Return the [x, y] coordinate for the center point of the cell that contains the specified text.  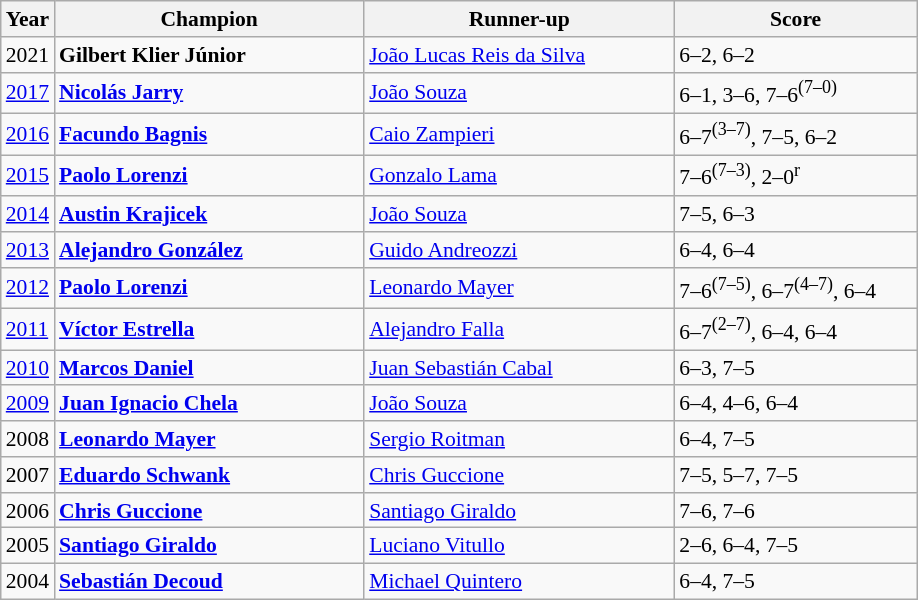
6–7(3–7), 7–5, 6–2 [796, 134]
6–3, 7–5 [796, 368]
2014 [28, 214]
2009 [28, 404]
6–4, 4–6, 6–4 [796, 404]
6–4, 6–4 [796, 250]
2004 [28, 582]
2015 [28, 176]
2–6, 6–4, 7–5 [796, 546]
2011 [28, 330]
2010 [28, 368]
Nicolás Jarry [209, 92]
Michael Quintero [519, 582]
2005 [28, 546]
7–5, 6–3 [796, 214]
Austin Krajicek [209, 214]
Alejandro González [209, 250]
Sergio Roitman [519, 439]
2017 [28, 92]
7–6, 7–6 [796, 511]
Gonzalo Lama [519, 176]
Víctor Estrella [209, 330]
2021 [28, 55]
Juan Sebastián Cabal [519, 368]
2007 [28, 475]
Luciano Vitullo [519, 546]
6–7(2–7), 6–4, 6–4 [796, 330]
Guido Andreozzi [519, 250]
Marcos Daniel [209, 368]
Score [796, 19]
Juan Ignacio Chela [209, 404]
2012 [28, 288]
Sebastián Decoud [209, 582]
Facundo Bagnis [209, 134]
2016 [28, 134]
Runner-up [519, 19]
Champion [209, 19]
7–5, 5–7, 7–5 [796, 475]
Gilbert Klier Júnior [209, 55]
2008 [28, 439]
6–1, 3–6, 7–6(7–0) [796, 92]
Alejandro Falla [519, 330]
Caio Zampieri [519, 134]
7–6(7–5), 6–7(4–7), 6–4 [796, 288]
6–2, 6–2 [796, 55]
2013 [28, 250]
Eduardo Schwank [209, 475]
7–6(7–3), 2–0r [796, 176]
2006 [28, 511]
Year [28, 19]
João Lucas Reis da Silva [519, 55]
